From the cell containing the given text, extract its center point as (X, Y) coordinate. 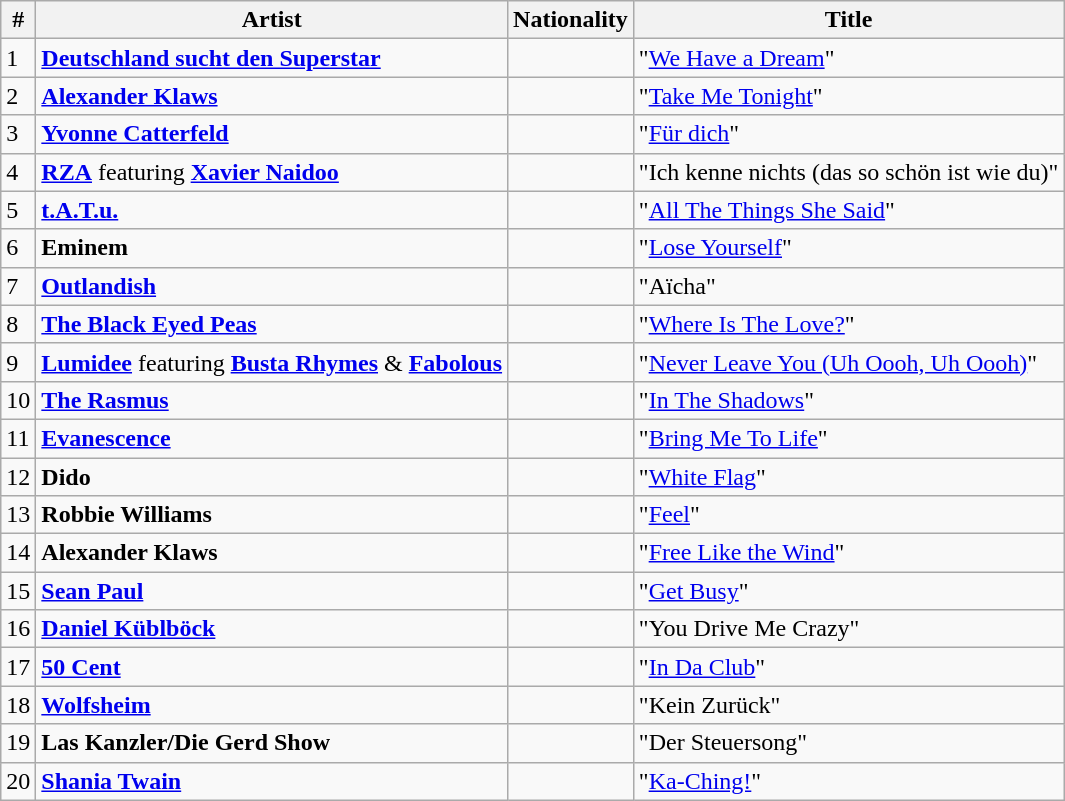
"Feel" (848, 515)
Deutschland sucht den Superstar (272, 58)
7 (18, 286)
"Kein Zurück" (848, 705)
Outlandish (272, 286)
19 (18, 743)
12 (18, 477)
9 (18, 362)
"In Da Club" (848, 667)
"Get Busy" (848, 591)
"Where Is The Love?" (848, 324)
"Never Leave You (Uh Oooh, Uh Oooh)" (848, 362)
50 Cent (272, 667)
"All The Things She Said" (848, 210)
3 (18, 134)
15 (18, 591)
Robbie Williams (272, 515)
# (18, 20)
Nationality (571, 20)
"Für dich" (848, 134)
16 (18, 629)
The Black Eyed Peas (272, 324)
18 (18, 705)
Evanescence (272, 438)
1 (18, 58)
Shania Twain (272, 781)
Daniel Küblböck (272, 629)
"Lose Yourself" (848, 248)
"Free Like the Wind" (848, 553)
14 (18, 553)
Artist (272, 20)
The Rasmus (272, 400)
Lumidee featuring Busta Rhymes & Fabolous (272, 362)
Eminem (272, 248)
Las Kanzler/Die Gerd Show (272, 743)
"You Drive Me Crazy" (848, 629)
Yvonne Catterfeld (272, 134)
Title (848, 20)
RZA featuring Xavier Naidoo (272, 172)
"Ich kenne nichts (das so schön ist wie du)" (848, 172)
6 (18, 248)
11 (18, 438)
"Aïcha" (848, 286)
2 (18, 96)
"In The Shadows" (848, 400)
20 (18, 781)
"We Have a Dream" (848, 58)
Sean Paul (272, 591)
Dido (272, 477)
17 (18, 667)
8 (18, 324)
13 (18, 515)
"White Flag" (848, 477)
"Ka-Ching!" (848, 781)
"Bring Me To Life" (848, 438)
t.A.T.u. (272, 210)
"Take Me Tonight" (848, 96)
Wolfsheim (272, 705)
10 (18, 400)
4 (18, 172)
5 (18, 210)
"Der Steuersong" (848, 743)
